Identify which cell holds the provided text, then report its [X, Y] central coordinate. 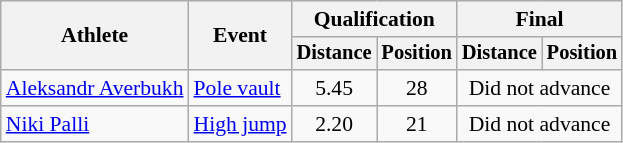
Event [240, 36]
28 [416, 88]
Pole vault [240, 88]
High jump [240, 124]
Final [540, 19]
21 [416, 124]
Niki Palli [95, 124]
2.20 [334, 124]
Qualification [374, 19]
Athlete [95, 36]
5.45 [334, 88]
Aleksandr Averbukh [95, 88]
